Find where the given text appears and provide that cell's center as [x, y] coordinate. 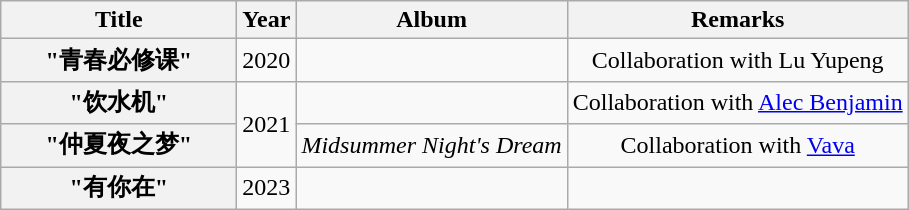
Remarks [738, 20]
2021 [266, 124]
"仲夏夜之梦" [119, 146]
2020 [266, 60]
Collaboration with Vava [738, 146]
2023 [266, 188]
Year [266, 20]
Title [119, 20]
Album [432, 20]
Collaboration with Alec Benjamin [738, 102]
"有你在" [119, 188]
Midsummer Night's Dream [432, 146]
Collaboration with Lu Yupeng [738, 60]
"饮水机" [119, 102]
"青春必修课" [119, 60]
